Return the (X, Y) coordinate for the center point of the cell that contains the specified text.  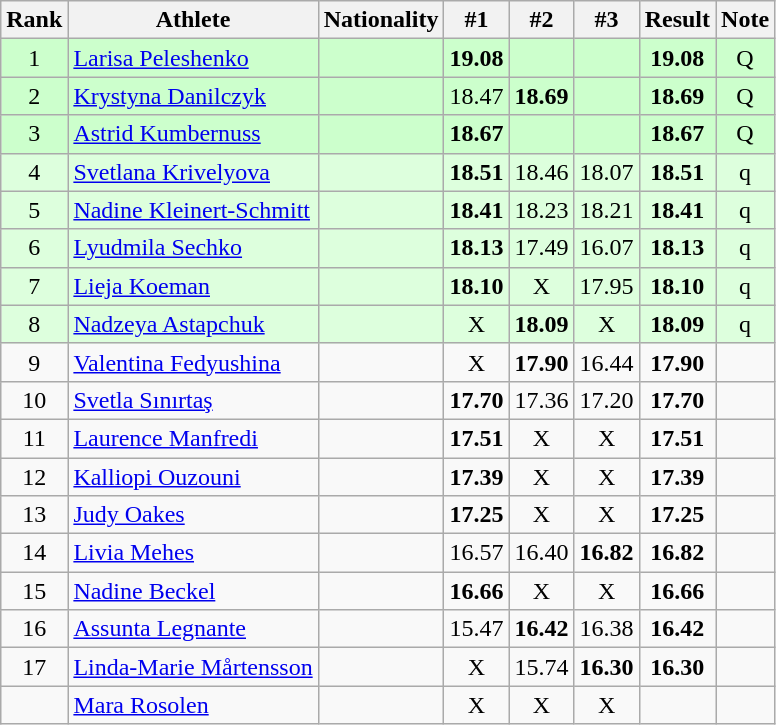
18.23 (542, 210)
16.40 (542, 553)
5 (34, 210)
Krystyna Danilczyk (193, 96)
Result (677, 20)
Larisa Peleshenko (193, 58)
18.21 (606, 210)
14 (34, 553)
Nationality (381, 20)
#2 (542, 20)
18.47 (476, 96)
Nadine Kleinert-Schmitt (193, 210)
17.95 (606, 286)
Laurence Manfredi (193, 438)
Judy Oakes (193, 515)
18.07 (606, 172)
15.47 (476, 629)
18.46 (542, 172)
16.57 (476, 553)
16.38 (606, 629)
16.44 (606, 362)
16.07 (606, 248)
2 (34, 96)
3 (34, 134)
7 (34, 286)
Livia Mehes (193, 553)
Lyudmila Sechko (193, 248)
10 (34, 400)
15 (34, 591)
Lieja Koeman (193, 286)
Valentina Fedyushina (193, 362)
17.20 (606, 400)
17.36 (542, 400)
Mara Rosolen (193, 705)
15.74 (542, 667)
Note (746, 20)
17 (34, 667)
#3 (606, 20)
#1 (476, 20)
Rank (34, 20)
8 (34, 324)
Kalliopi Ouzouni (193, 477)
16 (34, 629)
17.49 (542, 248)
Linda-Marie Mårtensson (193, 667)
Nadine Beckel (193, 591)
11 (34, 438)
Athlete (193, 20)
Astrid Kumbernuss (193, 134)
4 (34, 172)
Nadzeya Astapchuk (193, 324)
Assunta Legnante (193, 629)
13 (34, 515)
1 (34, 58)
Svetlana Krivelyova (193, 172)
Svetla Sınırtaş (193, 400)
9 (34, 362)
12 (34, 477)
6 (34, 248)
